Determine the (x, y) coordinate at the center of the cell enclosing the given text.  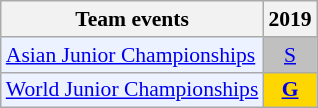
World Junior Championships (132, 90)
G (290, 90)
Asian Junior Championships (132, 55)
S (290, 55)
2019 (290, 19)
Team events (132, 19)
